Output the (X, Y) coordinate of the center of the cell containing the given text.  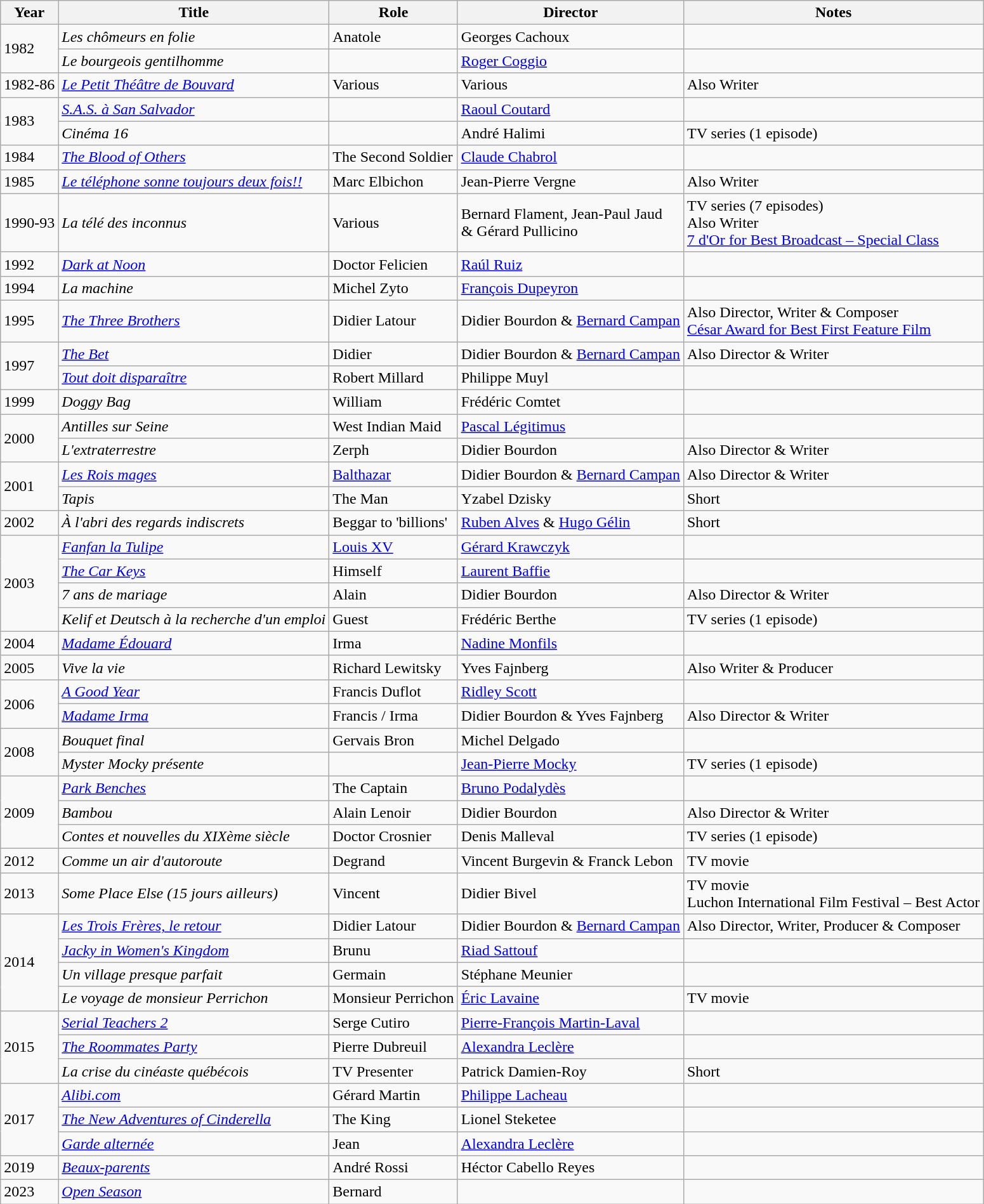
Tout doit disparaître (194, 378)
2017 (29, 1119)
André Rossi (393, 1168)
S.A.S. à San Salvador (194, 109)
Francis Duflot (393, 691)
Title (194, 13)
Jean (393, 1144)
Some Place Else (15 jours ailleurs) (194, 893)
Germain (393, 974)
Jacky in Women's Kingdom (194, 950)
Laurent Baffie (570, 571)
Philippe Muyl (570, 378)
Notes (833, 13)
Zerph (393, 450)
Fanfan la Tulipe (194, 547)
Pierre-François Martin-Laval (570, 1023)
1992 (29, 264)
Riad Sattouf (570, 950)
TV Presenter (393, 1071)
2006 (29, 703)
Cinéma 16 (194, 133)
Denis Malleval (570, 837)
Guest (393, 619)
Degrand (393, 861)
Anatole (393, 37)
Irma (393, 643)
Nadine Monfils (570, 643)
The Roommates Party (194, 1047)
Didier Bivel (570, 893)
Brunu (393, 950)
Vive la vie (194, 667)
Yzabel Dzisky (570, 499)
Michel Zyto (393, 288)
Frédéric Comtet (570, 402)
1995 (29, 321)
Francis / Irma (393, 716)
Serial Teachers 2 (194, 1023)
Bernard Flament, Jean-Paul Jaud & Gérard Pullicino (570, 223)
Contes et nouvelles du XIXème siècle (194, 837)
The New Adventures of Cinderella (194, 1119)
2009 (29, 813)
William (393, 402)
The Bet (194, 353)
La crise du cinéaste québécois (194, 1071)
The Three Brothers (194, 321)
TV movieLuchon International Film Festival – Best Actor (833, 893)
2014 (29, 962)
Roger Coggio (570, 61)
2003 (29, 583)
Director (570, 13)
Vincent (393, 893)
2015 (29, 1047)
Balthazar (393, 474)
Monsieur Perrichon (393, 998)
Alain (393, 595)
Gervais Bron (393, 740)
Frédéric Berthe (570, 619)
L'extraterrestre (194, 450)
Himself (393, 571)
Le bourgeois gentilhomme (194, 61)
The Car Keys (194, 571)
Comme un air d'autoroute (194, 861)
François Dupeyron (570, 288)
Marc Elbichon (393, 181)
Robert Millard (393, 378)
Ruben Alves & Hugo Gélin (570, 523)
Louis XV (393, 547)
Michel Delgado (570, 740)
The Captain (393, 788)
1999 (29, 402)
1994 (29, 288)
The King (393, 1119)
Myster Mocky présente (194, 764)
Serge Cutiro (393, 1023)
1984 (29, 157)
Philippe Lacheau (570, 1095)
Lionel Steketee (570, 1119)
Richard Lewitsky (393, 667)
Bernard (393, 1192)
A Good Year (194, 691)
À l'abri des regards indiscrets (194, 523)
2004 (29, 643)
Jean-Pierre Mocky (570, 764)
2013 (29, 893)
Jean-Pierre Vergne (570, 181)
Les Trois Frères, le retour (194, 926)
Didier (393, 353)
Les chômeurs en folie (194, 37)
Antilles sur Seine (194, 426)
2000 (29, 438)
Pierre Dubreuil (393, 1047)
Gérard Martin (393, 1095)
The Man (393, 499)
Georges Cachoux (570, 37)
Park Benches (194, 788)
Le Petit Théâtre de Bouvard (194, 85)
Héctor Cabello Reyes (570, 1168)
André Halimi (570, 133)
2002 (29, 523)
2001 (29, 487)
2005 (29, 667)
1983 (29, 121)
Vincent Burgevin & Franck Lebon (570, 861)
Pascal Légitimus (570, 426)
Le voyage de monsieur Perrichon (194, 998)
Also Writer & Producer (833, 667)
TV series (7 episodes)Also Writer7 d'Or for Best Broadcast – Special Class (833, 223)
Éric Lavaine (570, 998)
Madame Édouard (194, 643)
Stéphane Meunier (570, 974)
Yves Fajnberg (570, 667)
Alibi.com (194, 1095)
Also Director, Writer & ComposerCésar Award for Best First Feature Film (833, 321)
1982-86 (29, 85)
Kelif et Deutsch à la recherche d'un emploi (194, 619)
Raúl Ruiz (570, 264)
1985 (29, 181)
Ridley Scott (570, 691)
Alain Lenoir (393, 813)
Bouquet final (194, 740)
Didier Bourdon & Yves Fajnberg (570, 716)
Bruno Podalydès (570, 788)
Open Season (194, 1192)
Claude Chabrol (570, 157)
Un village presque parfait (194, 974)
Doggy Bag (194, 402)
Doctor Felicien (393, 264)
2023 (29, 1192)
7 ans de mariage (194, 595)
2019 (29, 1168)
Garde alternée (194, 1144)
Dark at Noon (194, 264)
2008 (29, 752)
Tapis (194, 499)
Raoul Coutard (570, 109)
La machine (194, 288)
Doctor Crosnier (393, 837)
Gérard Krawczyk (570, 547)
Le téléphone sonne toujours deux fois!! (194, 181)
Madame Irma (194, 716)
Role (393, 13)
1990-93 (29, 223)
The Second Soldier (393, 157)
Also Director, Writer, Producer & Composer (833, 926)
Beggar to 'billions' (393, 523)
Les Rois mages (194, 474)
Patrick Damien-Roy (570, 1071)
2012 (29, 861)
Bambou (194, 813)
Year (29, 13)
West Indian Maid (393, 426)
1982 (29, 49)
Beaux-parents (194, 1168)
La télé des inconnus (194, 223)
The Blood of Others (194, 157)
1997 (29, 365)
